Provide the [X, Y] coordinate of the cell's center where the given text is located.  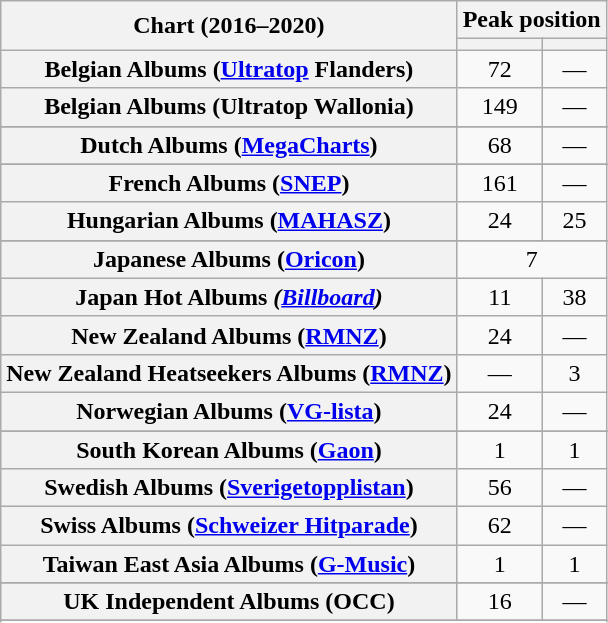
New Zealand Heatseekers Albums (RMNZ) [229, 373]
62 [500, 526]
Chart (2016–2020) [229, 26]
7 [532, 259]
Peak position [532, 20]
Swiss Albums (Schweizer Hitparade) [229, 526]
South Korean Albums (Gaon) [229, 449]
Taiwan East Asia Albums (G-Music) [229, 564]
Hungarian Albums (MAHASZ) [229, 221]
Norwegian Albums (VG-lista) [229, 411]
11 [500, 297]
Swedish Albums (Sverigetopplistan) [229, 488]
38 [575, 297]
Belgian Albums (Ultratop Wallonia) [229, 107]
149 [500, 107]
UK Independent Albums (OCC) [229, 602]
56 [500, 488]
Belgian Albums (Ultratop Flanders) [229, 69]
French Albums (SNEP) [229, 183]
161 [500, 183]
Dutch Albums (MegaCharts) [229, 145]
3 [575, 373]
16 [500, 602]
25 [575, 221]
68 [500, 145]
Japan Hot Albums (Billboard) [229, 297]
New Zealand Albums (RMNZ) [229, 335]
Japanese Albums (Oricon) [229, 259]
72 [500, 69]
